Return [X, Y] of the center of cell containing provided text 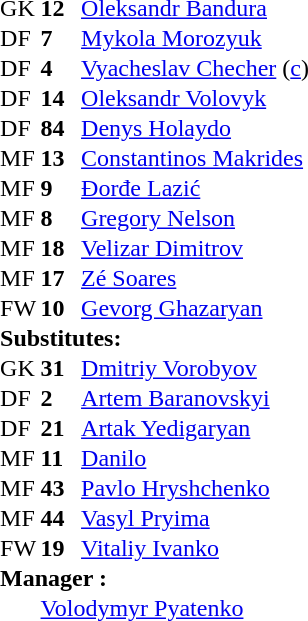
9 [60, 188]
44 [60, 518]
10 [60, 308]
4 [60, 68]
7 [60, 38]
18 [60, 248]
2 [60, 398]
21 [60, 428]
14 [60, 98]
17 [60, 278]
43 [60, 488]
31 [60, 368]
84 [60, 128]
13 [60, 158]
11 [60, 458]
19 [60, 548]
8 [60, 218]
GK [19, 368]
